Output the [x, y] coordinate of the center of the cell containing the given text.  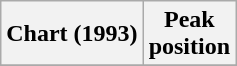
Chart (1993) [72, 34]
Peakposition [189, 34]
